Return [x, y] of the center of cell containing provided text 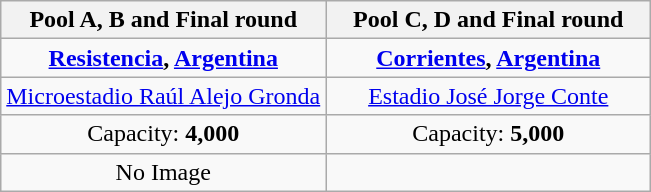
Corrientes, Argentina [488, 58]
Pool A, B and Final round [164, 20]
Capacity: 4,000 [164, 134]
Pool C, D and Final round [488, 20]
No Image [164, 172]
Estadio José Jorge Conte [488, 96]
Resistencia, Argentina [164, 58]
Capacity: 5,000 [488, 134]
Microestadio Raúl Alejo Gronda [164, 96]
